For the text-containing cell, return its midpoint in (x, y) coordinate format. 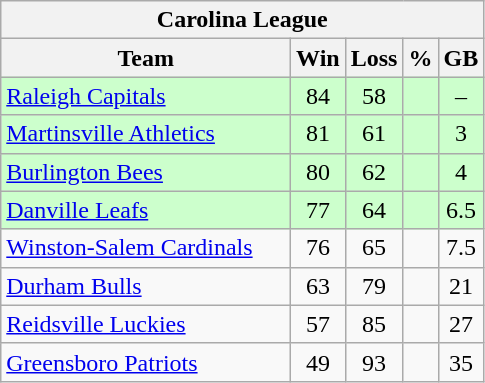
Burlington Bees (146, 172)
65 (374, 248)
3 (461, 134)
Winston-Salem Cardinals (146, 248)
57 (318, 324)
% (420, 58)
85 (374, 324)
4 (461, 172)
77 (318, 210)
76 (318, 248)
49 (318, 362)
21 (461, 286)
– (461, 96)
Durham Bulls (146, 286)
Danville Leafs (146, 210)
62 (374, 172)
Reidsville Luckies (146, 324)
80 (318, 172)
Carolina League (242, 20)
Raleigh Capitals (146, 96)
84 (318, 96)
Team (146, 58)
27 (461, 324)
7.5 (461, 248)
93 (374, 362)
35 (461, 362)
GB (461, 58)
79 (374, 286)
81 (318, 134)
Martinsville Athletics (146, 134)
Loss (374, 58)
Win (318, 58)
58 (374, 96)
6.5 (461, 210)
61 (374, 134)
64 (374, 210)
Greensboro Patriots (146, 362)
63 (318, 286)
